Output the (x, y) coordinate of the center of the cell containing the given text.  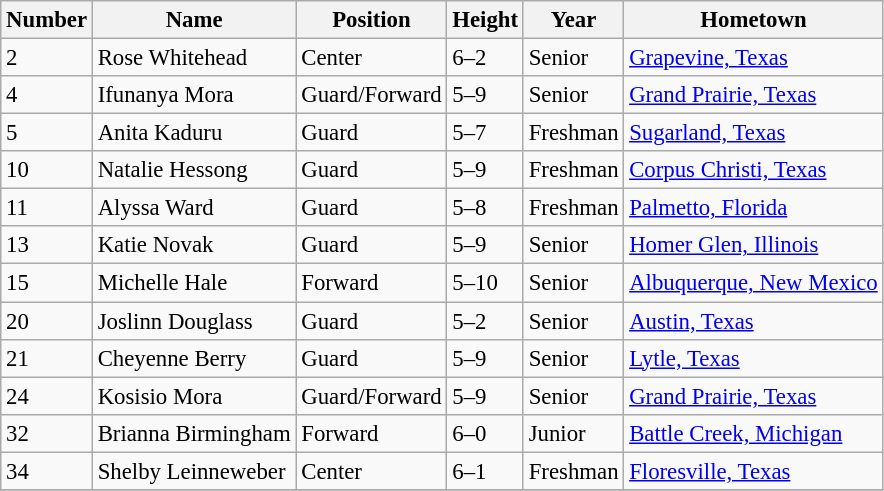
Natalie Hessong (194, 170)
Michelle Hale (194, 283)
21 (47, 358)
Junior (573, 433)
Year (573, 20)
Lytle, Texas (754, 358)
6–1 (485, 471)
5–7 (485, 133)
Height (485, 20)
6–2 (485, 58)
34 (47, 471)
10 (47, 170)
5 (47, 133)
Position (372, 20)
Ifunanya Mora (194, 95)
Homer Glen, Illinois (754, 245)
Name (194, 20)
Alyssa Ward (194, 208)
Anita Kaduru (194, 133)
Hometown (754, 20)
Brianna Birmingham (194, 433)
5–10 (485, 283)
Floresville, Texas (754, 471)
Rose Whitehead (194, 58)
Shelby Leinneweber (194, 471)
6–0 (485, 433)
Number (47, 20)
Joslinn Douglass (194, 321)
11 (47, 208)
Katie Novak (194, 245)
Cheyenne Berry (194, 358)
5–2 (485, 321)
13 (47, 245)
24 (47, 396)
Palmetto, Florida (754, 208)
Grapevine, Texas (754, 58)
Corpus Christi, Texas (754, 170)
Kosisio Mora (194, 396)
Battle Creek, Michigan (754, 433)
Albuquerque, New Mexico (754, 283)
20 (47, 321)
Austin, Texas (754, 321)
32 (47, 433)
2 (47, 58)
15 (47, 283)
4 (47, 95)
Sugarland, Texas (754, 133)
5–8 (485, 208)
